Return [x, y] of the center of cell containing provided text 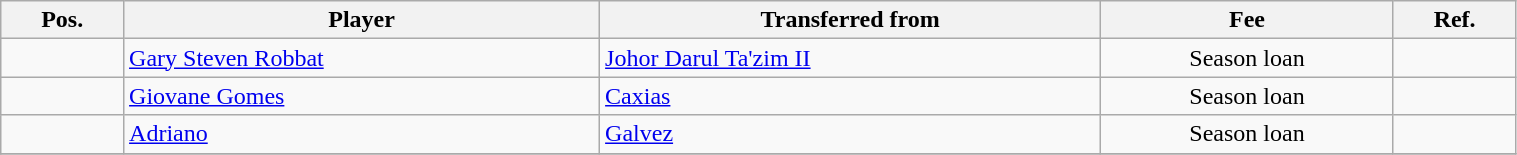
Caxias [850, 96]
Gary Steven Robbat [362, 58]
Transferred from [850, 20]
Johor Darul Ta'zim II [850, 58]
Adriano [362, 134]
Player [362, 20]
Ref. [1454, 20]
Fee [1247, 20]
Pos. [62, 20]
Giovane Gomes [362, 96]
Galvez [850, 134]
